Find where the given text appears and provide that cell's center as (X, Y) coordinate. 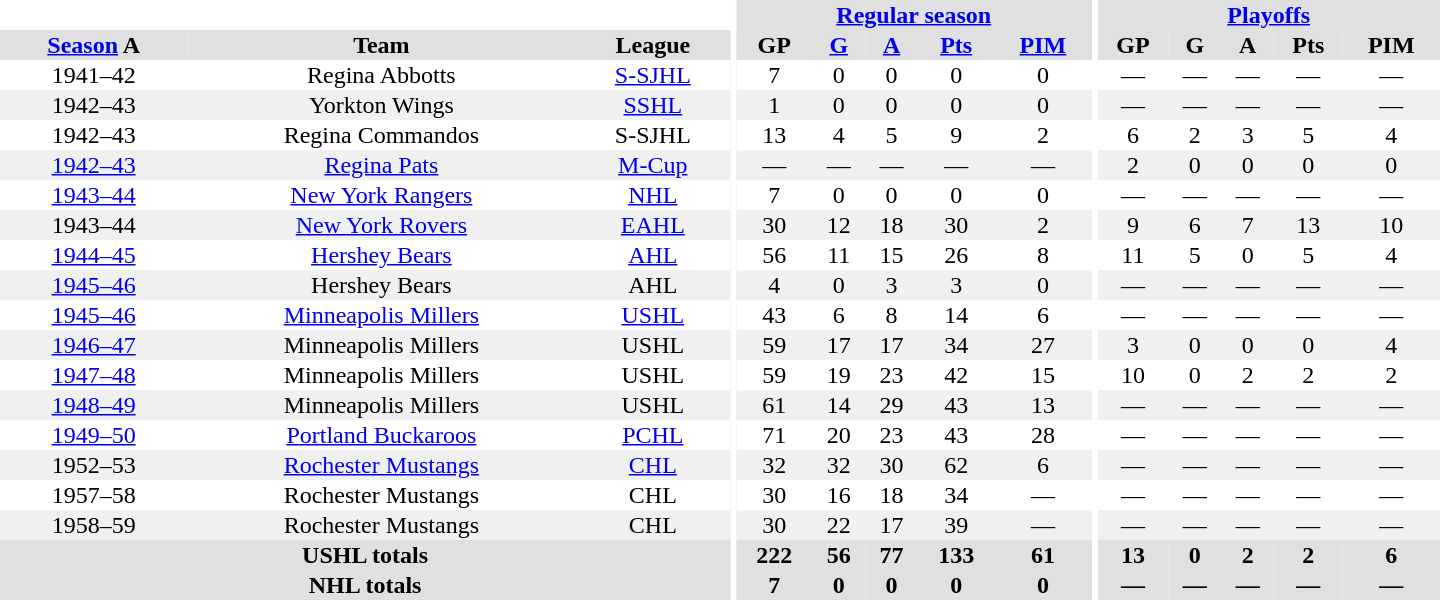
Season A (94, 45)
Regular season (914, 15)
39 (956, 525)
1957–58 (94, 495)
1949–50 (94, 435)
71 (774, 435)
NHL totals (365, 585)
Portland Buckaroos (381, 435)
26 (956, 255)
New York Rovers (381, 225)
League (652, 45)
16 (838, 495)
Team (381, 45)
M-Cup (652, 165)
222 (774, 555)
1947–48 (94, 375)
28 (1042, 435)
New York Rangers (381, 195)
22 (838, 525)
27 (1042, 345)
1958–59 (94, 525)
USHL totals (365, 555)
19 (838, 375)
42 (956, 375)
1944–45 (94, 255)
Regina Commandos (381, 135)
Yorkton Wings (381, 105)
1952–53 (94, 465)
PCHL (652, 435)
29 (892, 405)
SSHL (652, 105)
Regina Abbotts (381, 75)
20 (838, 435)
77 (892, 555)
12 (838, 225)
NHL (652, 195)
EAHL (652, 225)
1948–49 (94, 405)
Regina Pats (381, 165)
62 (956, 465)
1946–47 (94, 345)
Playoffs (1268, 15)
1 (774, 105)
133 (956, 555)
1941–42 (94, 75)
